Output the [X, Y] coordinate of the center of the cell containing the given text.  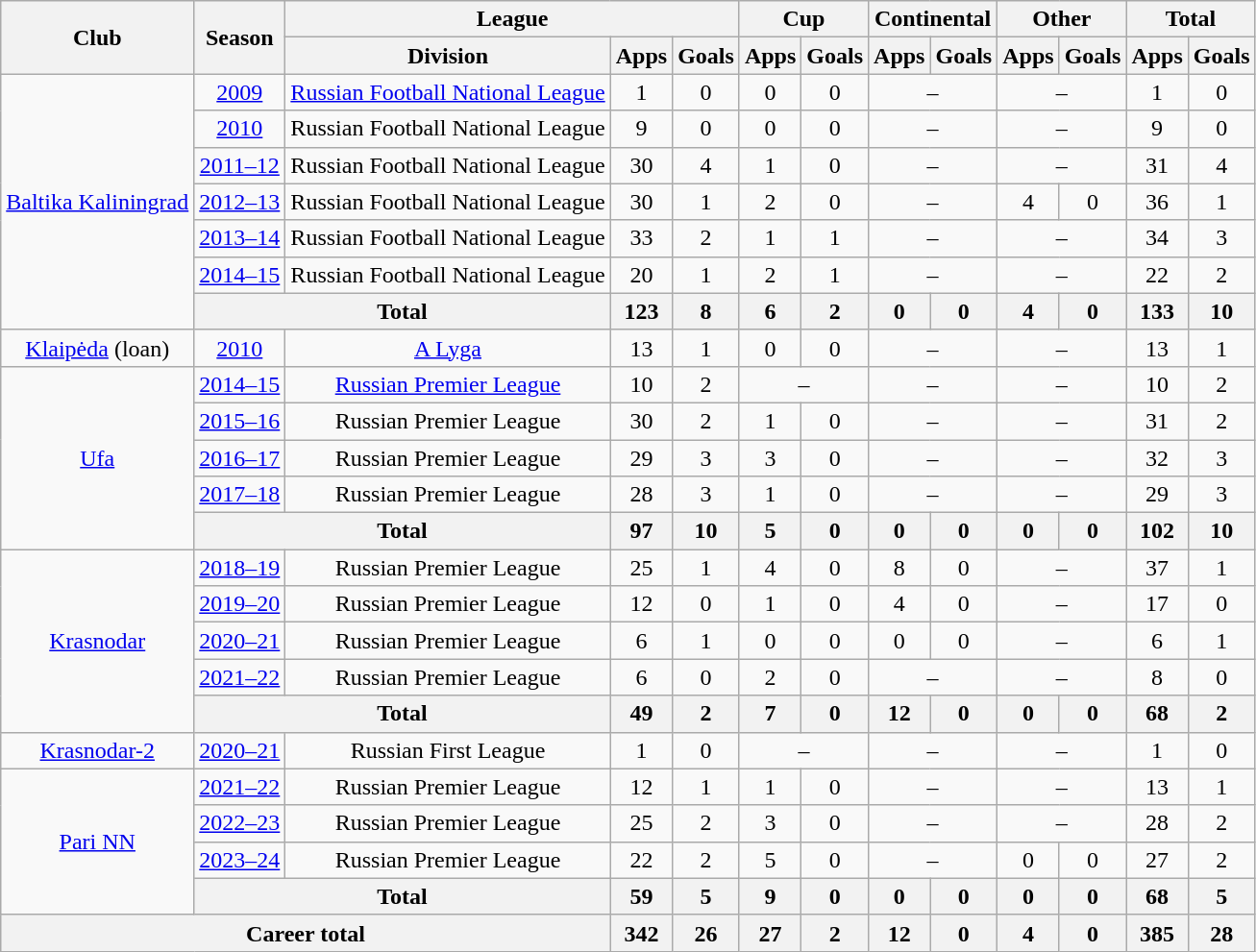
2016–17 [240, 458]
34 [1157, 238]
2019–20 [240, 604]
20 [641, 275]
A Lyga [448, 348]
36 [1157, 202]
7 [770, 714]
Ufa [98, 457]
49 [641, 714]
Russian First League [448, 750]
2012–13 [240, 202]
Pari NN [98, 842]
Krasnodar [98, 641]
33 [641, 238]
Krasnodar-2 [98, 750]
Cup [803, 19]
Season [240, 37]
2009 [240, 92]
123 [641, 311]
Continental [933, 19]
26 [706, 933]
Career total [306, 933]
97 [641, 531]
2022–23 [240, 823]
37 [1157, 568]
32 [1157, 458]
17 [1157, 604]
102 [1157, 531]
Klaipėda (loan) [98, 348]
385 [1157, 933]
2018–19 [240, 568]
2011–12 [240, 165]
59 [641, 896]
Baltika Kaliningrad [98, 202]
Other [1062, 19]
2013–14 [240, 238]
Division [448, 56]
2023–24 [240, 860]
League [513, 19]
2015–16 [240, 421]
2017–18 [240, 495]
133 [1157, 311]
342 [641, 933]
Club [98, 37]
